From the cell containing the given text, extract its center point as [x, y] coordinate. 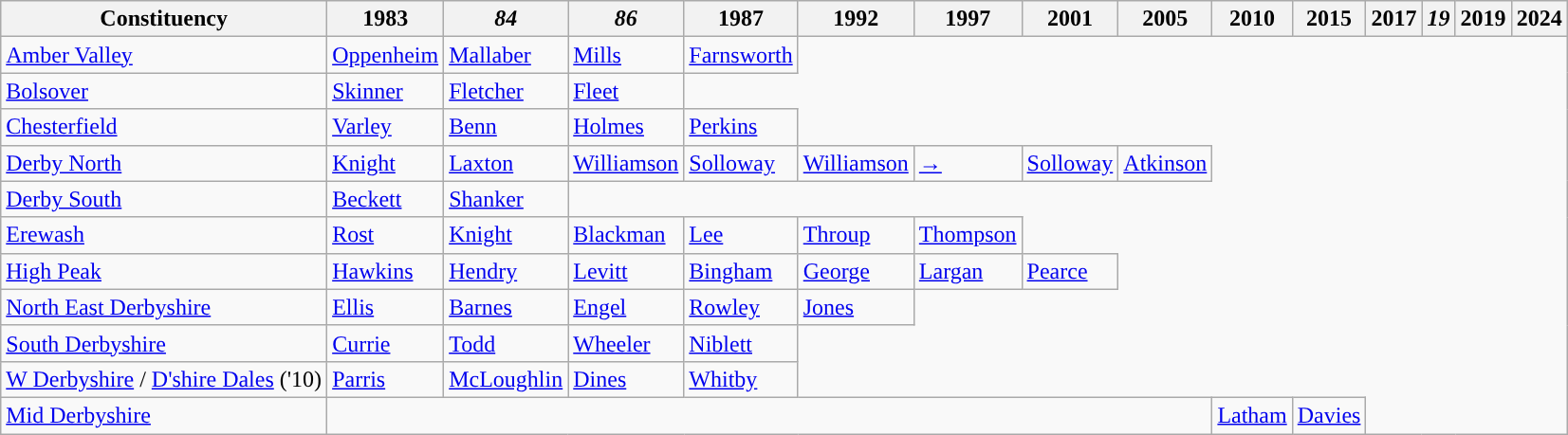
Perkins [741, 127]
Bingham [741, 271]
Bolsover [164, 91]
Laxton [507, 163]
1997 [968, 19]
1987 [741, 19]
Beckett [385, 199]
1983 [385, 19]
Derby South [164, 199]
Fleet [626, 91]
Jones [856, 307]
Davies [1329, 415]
Ellis [385, 307]
George [856, 271]
Rost [385, 235]
→ [968, 163]
Barnes [507, 307]
Latham [1252, 415]
Farnsworth [741, 55]
Chesterfield [164, 127]
Varley [385, 127]
North East Derbyshire [164, 307]
2019 [1484, 19]
Shanker [507, 199]
Mallaber [507, 55]
2001 [1070, 19]
Oppenheim [385, 55]
Derby North [164, 163]
Hendry [507, 271]
Erewash [164, 235]
Thompson [968, 235]
Fletcher [507, 91]
2010 [1252, 19]
86 [626, 19]
2005 [1165, 19]
McLoughlin [507, 379]
Todd [507, 343]
South Derbyshire [164, 343]
Throup [856, 235]
Benn [507, 127]
2017 [1394, 19]
High Peak [164, 271]
Levitt [626, 271]
Hawkins [385, 271]
Pearce [1070, 271]
Holmes [626, 127]
W Derbyshire / D'shire Dales ('10) [164, 379]
Lee [741, 235]
1992 [856, 19]
Mills [626, 55]
Whitby [741, 379]
Parris [385, 379]
Dines [626, 379]
Engel [626, 307]
Amber Valley [164, 55]
Rowley [741, 307]
Mid Derbyshire [164, 415]
Currie [385, 343]
Largan [968, 271]
Wheeler [626, 343]
2024 [1539, 19]
Niblett [741, 343]
Blackman [626, 235]
2015 [1329, 19]
84 [507, 19]
19 [1438, 19]
Atkinson [1165, 163]
Constituency [164, 19]
Skinner [385, 91]
